For the text-containing cell, return its midpoint in (x, y) coordinate format. 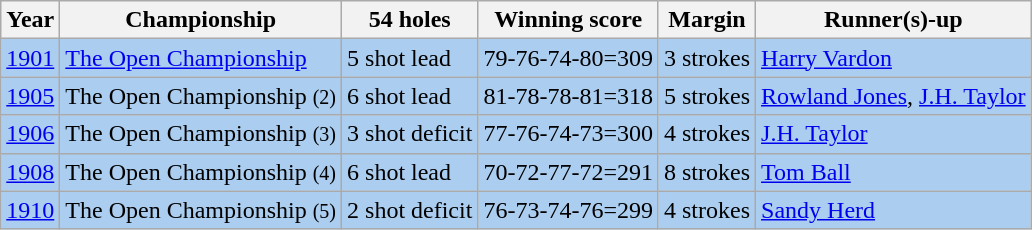
The Open Championship (4) (201, 172)
5 strokes (706, 96)
J.H. Taylor (894, 134)
Winning score (568, 20)
The Open Championship (2) (201, 96)
70-72-77-72=291 (568, 172)
The Open Championship (3) (201, 134)
1908 (30, 172)
Rowland Jones, J.H. Taylor (894, 96)
The Open Championship (5) (201, 210)
The Open Championship (201, 58)
76-73-74-76=299 (568, 210)
Sandy Herd (894, 210)
1905 (30, 96)
54 holes (410, 20)
1906 (30, 134)
Runner(s)-up (894, 20)
Harry Vardon (894, 58)
81-78-78-81=318 (568, 96)
Year (30, 20)
77-76-74-73=300 (568, 134)
Championship (201, 20)
Tom Ball (894, 172)
5 shot lead (410, 58)
3 shot deficit (410, 134)
79-76-74-80=309 (568, 58)
Margin (706, 20)
3 strokes (706, 58)
8 strokes (706, 172)
1910 (30, 210)
2 shot deficit (410, 210)
1901 (30, 58)
